For the text-containing cell, return its midpoint in [X, Y] coordinate format. 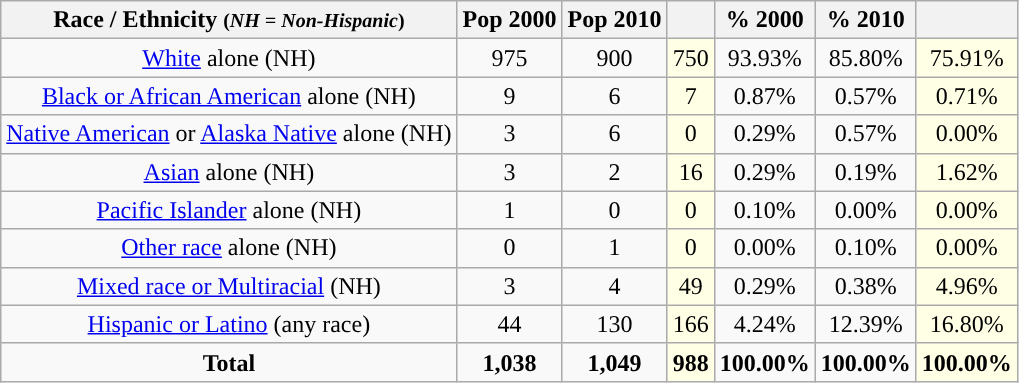
16 [690, 172]
4 [614, 286]
White alone (NH) [229, 58]
Pop 2000 [510, 20]
Total [229, 362]
Race / Ethnicity (NH = Non-Hispanic) [229, 20]
1.62% [966, 172]
Black or African American alone (NH) [229, 96]
49 [690, 286]
166 [690, 324]
0.19% [866, 172]
0.71% [966, 96]
1,038 [510, 362]
Pop 2010 [614, 20]
750 [690, 58]
Hispanic or Latino (any race) [229, 324]
93.93% [764, 58]
44 [510, 324]
% 2010 [866, 20]
Pacific Islander alone (NH) [229, 210]
988 [690, 362]
2 [614, 172]
4.24% [764, 324]
975 [510, 58]
1,049 [614, 362]
Asian alone (NH) [229, 172]
4.96% [966, 286]
0.87% [764, 96]
900 [614, 58]
Other race alone (NH) [229, 248]
% 2000 [764, 20]
85.80% [866, 58]
Mixed race or Multiracial (NH) [229, 286]
130 [614, 324]
Native American or Alaska Native alone (NH) [229, 134]
7 [690, 96]
0.38% [866, 286]
9 [510, 96]
75.91% [966, 58]
12.39% [866, 324]
16.80% [966, 324]
